Search for the cell housing the specified text and yield its (X, Y) center coordinate. 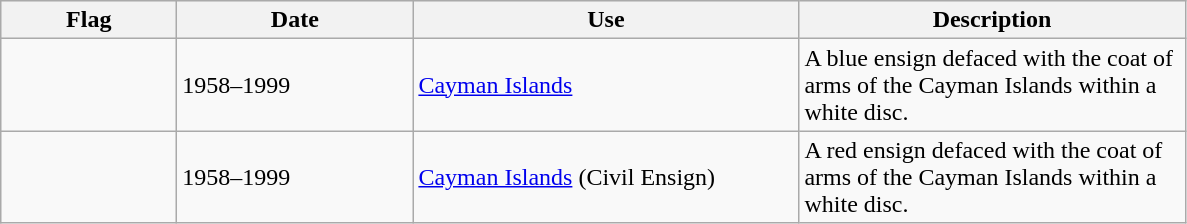
Flag (89, 20)
A blue ensign defaced with the coat of arms of the Cayman Islands within a white disc. (992, 85)
Date (295, 20)
A red ensign defaced with the coat of arms of the Cayman Islands within a white disc. (992, 177)
Use (606, 20)
Cayman Islands (Civil Ensign) (606, 177)
Cayman Islands (606, 85)
Description (992, 20)
